Pinpoint the cell where the given text exists, returning its (x, y) midpoint coordinate. 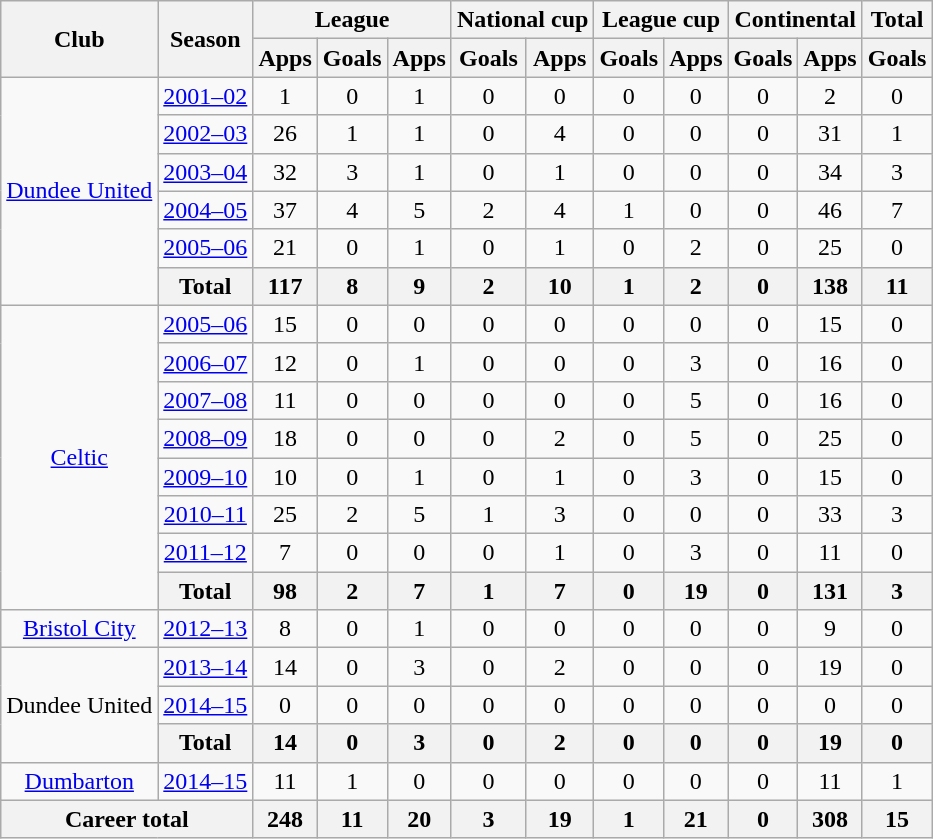
2001–02 (206, 96)
League cup (661, 20)
Season (206, 39)
46 (830, 210)
32 (285, 172)
2002–03 (206, 134)
138 (830, 286)
Dumbarton (80, 781)
Continental (795, 20)
26 (285, 134)
31 (830, 134)
34 (830, 172)
Celtic (80, 457)
117 (285, 286)
Career total (127, 819)
2006–07 (206, 362)
National cup (522, 20)
League (352, 20)
98 (285, 591)
2011–12 (206, 553)
2013–14 (206, 667)
2010–11 (206, 515)
37 (285, 210)
2008–09 (206, 438)
2004–05 (206, 210)
2003–04 (206, 172)
Bristol City (80, 629)
20 (419, 819)
12 (285, 362)
Club (80, 39)
18 (285, 438)
248 (285, 819)
33 (830, 515)
308 (830, 819)
2012–13 (206, 629)
131 (830, 591)
2009–10 (206, 477)
2007–08 (206, 400)
